For the text-containing cell, return its midpoint in (X, Y) coordinate format. 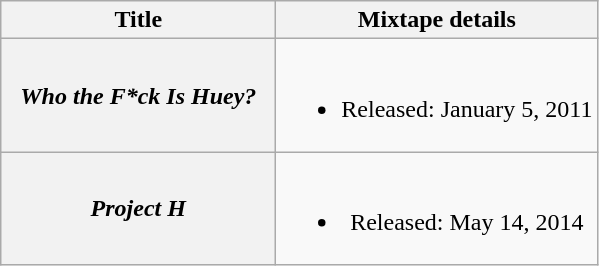
Who the F*ck Is Huey? (138, 96)
Released: May 14, 2014 (437, 208)
Released: January 5, 2011 (437, 96)
Title (138, 20)
Mixtape details (437, 20)
Project H (138, 208)
